Scan for the cell matching the given text and deliver its [x, y] coordinate at center. 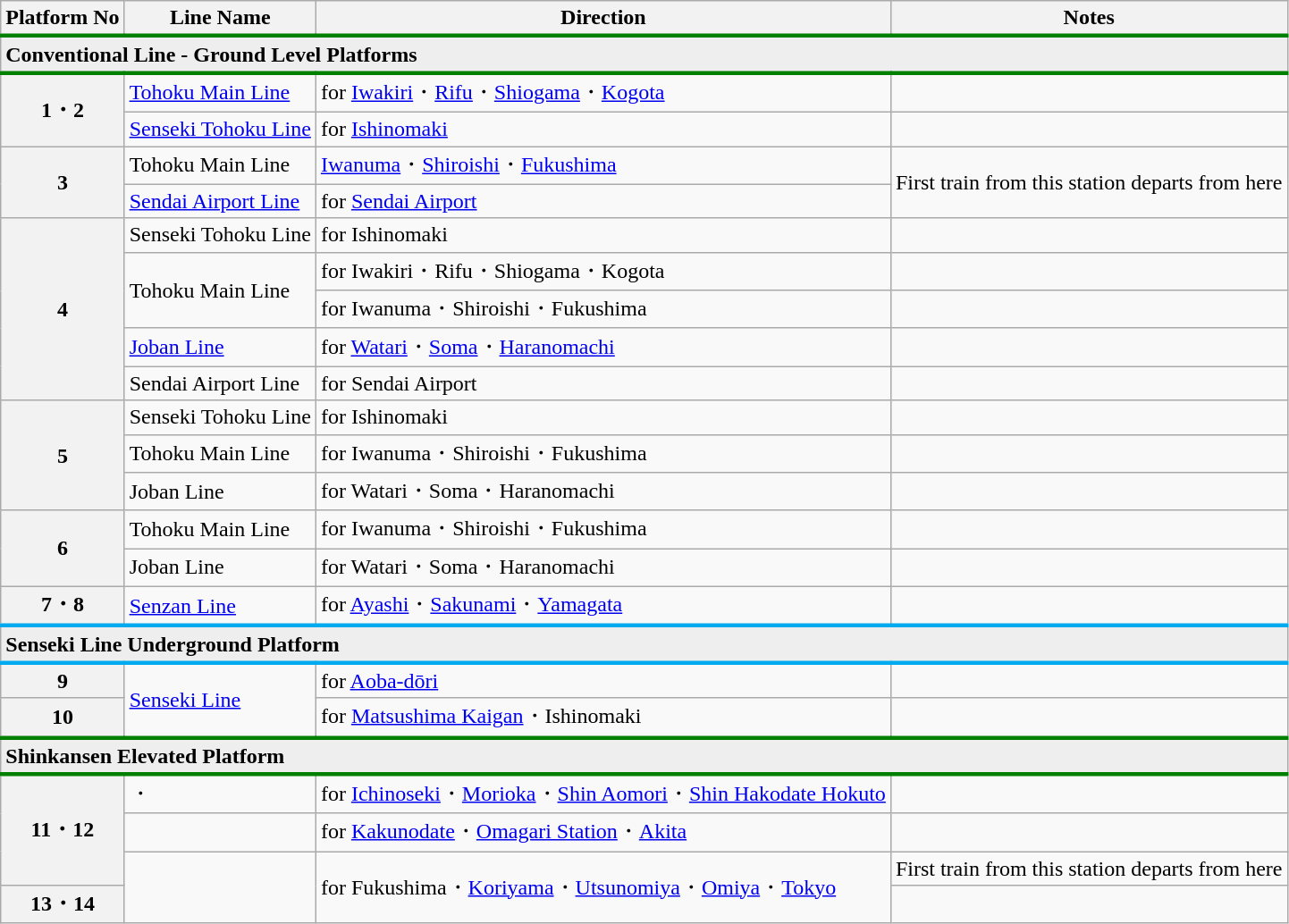
3 [63, 182]
Platform No [63, 19]
Line Name [220, 19]
9 [63, 680]
5 [63, 456]
for Ichinoseki・Morioka・Shin Aomori・Shin Hakodate Hokuto [602, 794]
for Aoba-dōri [602, 680]
10 [63, 718]
Senzan Line [220, 606]
Direction [602, 19]
Senseki Line Underground Platform [644, 643]
Iwanuma・Shiroishi・Fukushima [602, 166]
7・8 [63, 606]
13・14 [63, 904]
Conventional Line - Ground Level Platforms [644, 54]
6 [63, 549]
Notes [1089, 19]
for Matsushima Kaigan・Ishinomaki [602, 718]
・ [220, 794]
Senseki Line [220, 700]
11・12 [63, 829]
Shinkansen Elevated Platform [644, 756]
1・2 [63, 109]
4 [63, 309]
for Kakunodate・Omagari Station・Akita [602, 833]
for Fukushima・Koriyama・Utsunomiya・Omiya・Tokyo [602, 888]
for Ayashi・Sakunami・Yamagata [602, 606]
